From the cell containing the given text, extract its center point as [X, Y] coordinate. 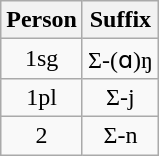
Suffix [120, 20]
Σ-j [120, 97]
1pl [42, 97]
Σ-(ɑ)ŋ [120, 59]
Σ-n [120, 135]
1sg [42, 59]
2 [42, 135]
Person [42, 20]
